Identify which cell holds the provided text, then report its [X, Y] central coordinate. 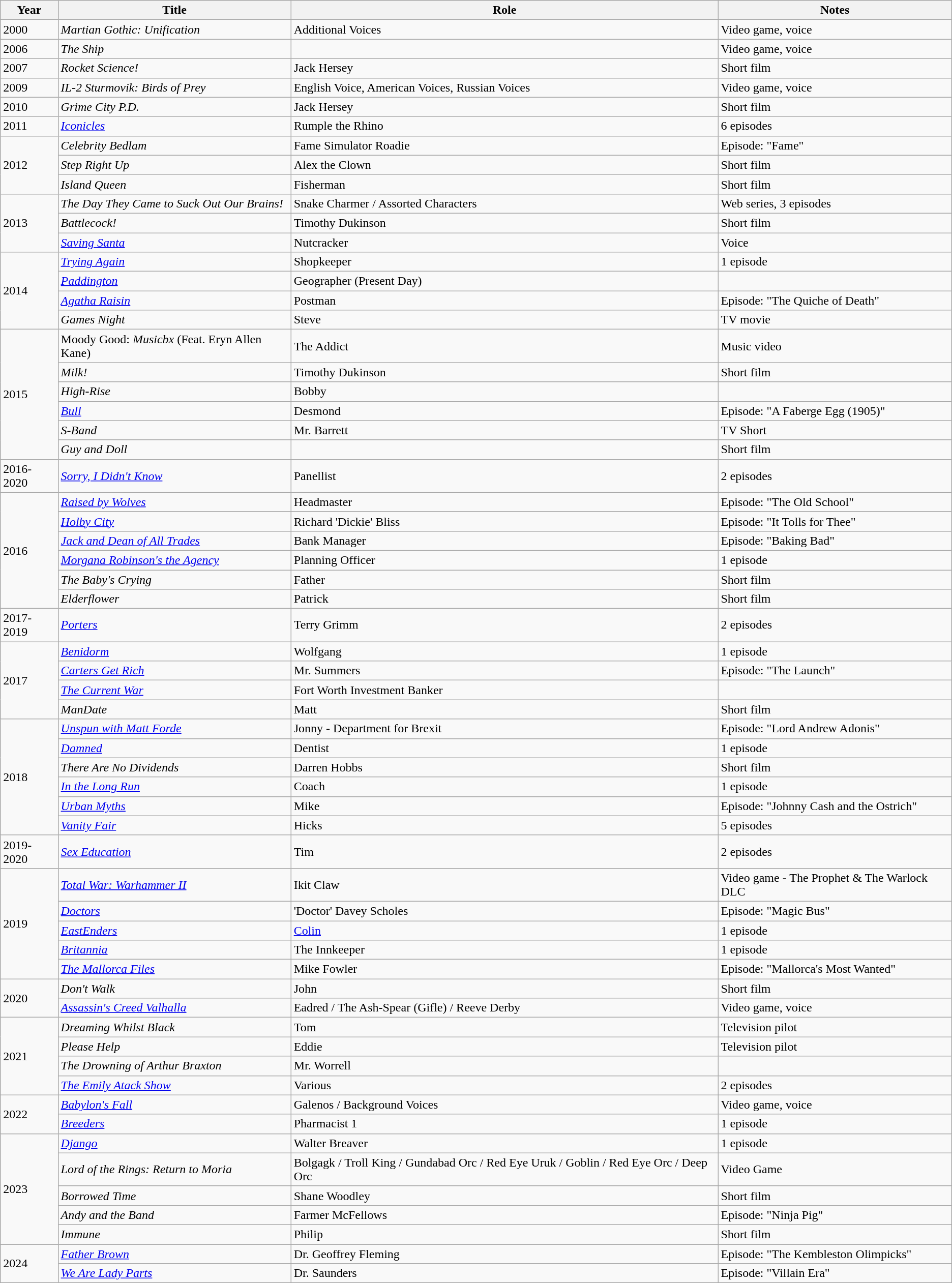
ManDate [174, 709]
The Mallorca Files [174, 969]
Porters [174, 625]
Bank Manager [504, 541]
Shane Woodley [504, 1196]
2017 [29, 680]
Father Brown [174, 1254]
2009 [29, 87]
Galenos / Background Voices [504, 1105]
2016-2020 [29, 476]
TV Short [835, 430]
Tim [504, 851]
Fisherman [504, 184]
Rocket Science! [174, 68]
6 episodes [835, 126]
Postman [504, 301]
The Innkeeper [504, 950]
There Are No Dividends [174, 767]
2011 [29, 126]
2019 [29, 923]
TV movie [835, 320]
Philip [504, 1234]
Episode: "Baking Bad" [835, 541]
Notes [835, 10]
Babylon's Fall [174, 1105]
Lord of the Rings: Return to Moria [174, 1170]
Desmond [504, 411]
The Addict [504, 346]
Richard 'Dickie' Bliss [504, 521]
Steve [504, 320]
Unspun with Matt Forde [174, 729]
Britannia [174, 950]
Episode: "The Launch" [835, 671]
Terry Grimm [504, 625]
Wolfgang [504, 651]
Paddington [174, 281]
The Baby's Crying [174, 579]
Damned [174, 748]
We Are Lady Parts [174, 1273]
John [504, 989]
Celebrity Bedlam [174, 145]
Bull [174, 411]
Matt [504, 709]
Elderflower [174, 599]
Nutcracker [504, 243]
2012 [29, 165]
Urban Myths [174, 806]
Iconicles [174, 126]
Dr. Geoffrey Fleming [504, 1254]
Episode: "Villain Era" [835, 1273]
Geographer (Present Day) [504, 281]
Milk! [174, 372]
The Day They Came to Suck Out Our Brains! [174, 203]
2016 [29, 550]
Video Game [835, 1170]
Benidorm [174, 651]
Dr. Saunders [504, 1273]
Raised by Wolves [174, 502]
In the Long Run [174, 787]
Alex the Clown [504, 165]
English Voice, American Voices, Russian Voices [504, 87]
Django [174, 1143]
2020 [29, 998]
Patrick [504, 599]
Assassin's Creed Valhalla [174, 1008]
2013 [29, 223]
Web series, 3 episodes [835, 203]
Sorry, I Didn't Know [174, 476]
Episode: "Fame" [835, 145]
Eddie [504, 1047]
Colin [504, 930]
Farmer McFellows [504, 1215]
Episode: "The Quiche of Death" [835, 301]
Role [504, 10]
Breeders [174, 1124]
Martian Gothic: Unification [174, 29]
Don't Walk [174, 989]
2000 [29, 29]
Additional Voices [504, 29]
EastEnders [174, 930]
2015 [29, 395]
Grime City P.D. [174, 107]
Planning Officer [504, 560]
Episode: "The Kembleston Olimpicks" [835, 1254]
IL-2 Sturmovik: Birds of Prey [174, 87]
2007 [29, 68]
The Current War [174, 690]
Hicks [504, 825]
Holby City [174, 521]
Video game - The Prophet & The Warlock DLC [835, 885]
2014 [29, 291]
Vanity Fair [174, 825]
Rumple the Rhino [504, 126]
2021 [29, 1056]
The Drowning of Arthur Braxton [174, 1066]
2017-2019 [29, 625]
5 episodes [835, 825]
Trying Again [174, 262]
Ikit Claw [504, 885]
Episode: "A Faberge Egg (1905)" [835, 411]
Episode: "Magic Bus" [835, 911]
Episode: "It Tolls for Thee" [835, 521]
Mr. Barrett [504, 430]
Episode: "Johnny Cash and the Ostrich" [835, 806]
Episode: "Mallorca's Most Wanted" [835, 969]
2006 [29, 49]
Step Right Up [174, 165]
Various [504, 1085]
Voice [835, 243]
Dentist [504, 748]
Saving Santa [174, 243]
Mike Fowler [504, 969]
Year [29, 10]
S-Band [174, 430]
'Doctor' Davey Scholes [504, 911]
Bolgagk / Troll King / Gundabad Orc / Red Eye Uruk / Goblin / Red Eye Orc / Deep Orc [504, 1170]
Pharmacist 1 [504, 1124]
Agatha Raisin [174, 301]
Please Help [174, 1047]
Bobby [504, 392]
The Ship [174, 49]
Island Queen [174, 184]
Mike [504, 806]
Walter Breaver [504, 1143]
Episode: "The Old School" [835, 502]
2023 [29, 1189]
Total War: Warhammer II [174, 885]
Coach [504, 787]
Battlecock! [174, 223]
Title [174, 10]
Eadred / The Ash-Spear (Gifle) / Reeve Derby [504, 1008]
Panellist [504, 476]
2010 [29, 107]
2024 [29, 1263]
Fame Simulator Roadie [504, 145]
Moody Good: Musicbx (Feat. Eryn Allen Kane) [174, 346]
Sex Education [174, 851]
Andy and the Band [174, 1215]
2018 [29, 777]
Carters Get Rich [174, 671]
High-Rise [174, 392]
Dreaming Whilst Black [174, 1027]
Morgana Robinson's the Agency [174, 560]
Fort Worth Investment Banker [504, 690]
Mr. Worrell [504, 1066]
Games Night [174, 320]
Music video [835, 346]
The Emily Atack Show [174, 1085]
2019-2020 [29, 851]
Shopkeeper [504, 262]
Doctors [174, 911]
Mr. Summers [504, 671]
Jack and Dean of All Trades [174, 541]
Episode: "Lord Andrew Adonis" [835, 729]
Episode: "Ninja Pig" [835, 1215]
Darren Hobbs [504, 767]
Headmaster [504, 502]
Snake Charmer / Assorted Characters [504, 203]
Guy and Doll [174, 450]
Father [504, 579]
Jonny - Department for Brexit [504, 729]
Immune [174, 1234]
2022 [29, 1114]
Tom [504, 1027]
Borrowed Time [174, 1196]
